Detect which cell encompasses the target text, then output its (X, Y) center coordinate. 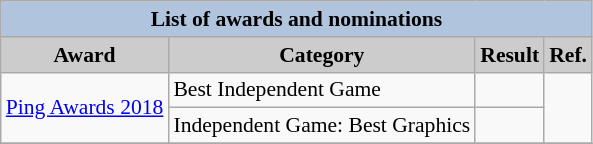
Independent Game: Best Graphics (322, 126)
Category (322, 55)
Ping Awards 2018 (85, 108)
Ref. (568, 55)
List of awards and nominations (296, 19)
Award (85, 55)
Best Independent Game (322, 90)
Result (510, 55)
